Pinpoint the cell where the given text exists, returning its (X, Y) midpoint coordinate. 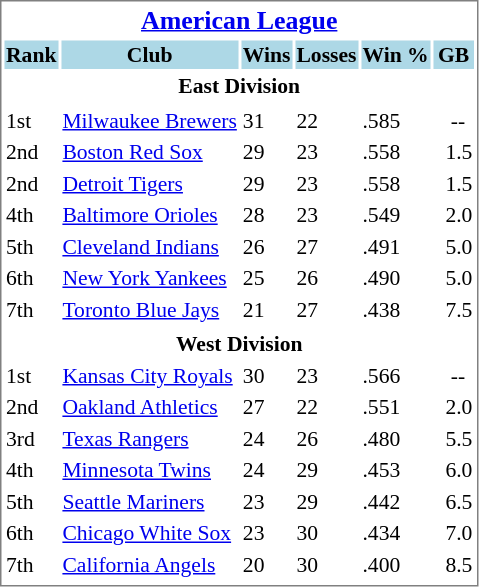
California Angels (150, 564)
6.5 (454, 502)
GB (454, 54)
Club (150, 54)
Cleveland Indians (150, 246)
Detroit Tigers (150, 184)
Milwaukee Brewers (150, 120)
New York Yankees (150, 278)
Texas Rangers (150, 438)
Wins (266, 54)
Chicago White Sox (150, 533)
.566 (396, 376)
8.5 (454, 564)
31 (266, 120)
Seattle Mariners (150, 502)
.480 (396, 438)
21 (266, 310)
.549 (396, 215)
.442 (396, 502)
.551 (396, 407)
.400 (396, 564)
28 (266, 215)
Baltimore Orioles (150, 215)
7.5 (454, 310)
Win % (396, 54)
25 (266, 278)
.491 (396, 246)
.585 (396, 120)
.490 (396, 278)
Rank (30, 54)
6.0 (454, 470)
.438 (396, 310)
West Division (238, 344)
East Division (238, 86)
.453 (396, 470)
Boston Red Sox (150, 152)
Kansas City Royals (150, 376)
American League (238, 20)
Toronto Blue Jays (150, 310)
7.0 (454, 533)
3rd (30, 438)
Minnesota Twins (150, 470)
.434 (396, 533)
Oakland Athletics (150, 407)
Losses (326, 54)
5.5 (454, 438)
20 (266, 564)
